Pinpoint the cell where the given text exists, returning its [x, y] midpoint coordinate. 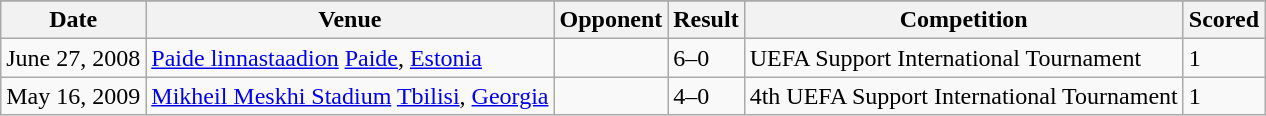
6–0 [706, 58]
June 27, 2008 [74, 58]
May 16, 2009 [74, 96]
Venue [350, 20]
Mikheil Meskhi Stadium Tbilisi, Georgia [350, 96]
Date [74, 20]
4th UEFA Support International Tournament [964, 96]
Paide linnastaadion Paide, Estonia [350, 58]
4–0 [706, 96]
Result [706, 20]
Scored [1224, 20]
Competition [964, 20]
Opponent [611, 20]
UEFA Support International Tournament [964, 58]
